Find where the given text appears and provide that cell's center as [X, Y] coordinate. 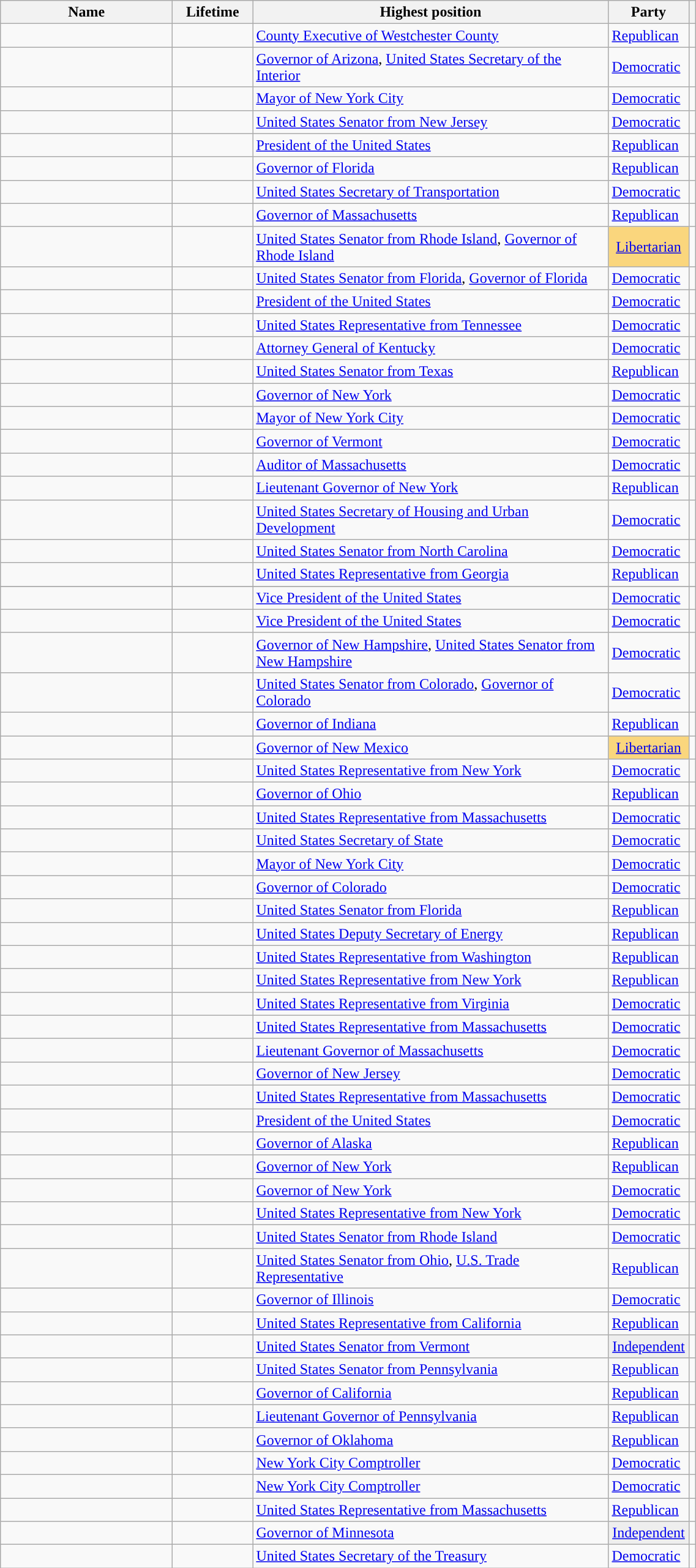
Governor of New Jersey [431, 1073]
Governor of Oklahoma [431, 1439]
Lieutenant Governor of New York [431, 488]
Governor of Arizona, United States Secretary of the Interior [431, 67]
United States Senator from Florida, Governor of Florida [431, 278]
United States Senator from Colorado, Governor of Colorado [431, 692]
United States Senator from Ohio, U.S. Trade Representative [431, 1269]
United States Senator from North Carolina [431, 551]
Governor of Alaska [431, 1144]
United States Secretary of the Treasury [431, 1556]
Governor of New Hampshire, United States Senator from New Hampshire [431, 653]
United States Senator from Vermont [431, 1346]
United States Representative from Virginia [431, 1003]
Auditor of Massachusetts [431, 465]
Governor of New Mexico [431, 748]
United States Senator from Florida [431, 910]
Party [649, 12]
Governor of Massachusetts [431, 215]
United States Secretary of Transportation [431, 192]
Name [87, 12]
Lieutenant Governor of Massachusetts [431, 1050]
Governor of Florida [431, 168]
Lifetime [213, 12]
Governor of California [431, 1393]
Governor of Vermont [431, 441]
County Executive of Westchester County [431, 36]
Governor of Ohio [431, 794]
United States Representative from Washington [431, 957]
United States Senator from Rhode Island [431, 1237]
United States Secretary of State [431, 841]
Governor of Minnesota [431, 1533]
Highest position [431, 12]
United States Senator from New Jersey [431, 122]
United States Senator from Texas [431, 372]
Lieutenant Governor of Pennsylvania [431, 1416]
United States Representative from California [431, 1323]
Governor of Illinois [431, 1300]
United States Representative from Tennessee [431, 325]
United States Representative from Georgia [431, 574]
United States Secretary of Housing and Urban Development [431, 519]
Governor of Indiana [431, 724]
Governor of Colorado [431, 887]
United States Deputy Secretary of Energy [431, 934]
United States Senator from Rhode Island, Governor of Rhode Island [431, 246]
Attorney General of Kentucky [431, 348]
United States Senator from Pennsylvania [431, 1370]
